Find where the given text appears and provide that cell's center as [x, y] coordinate. 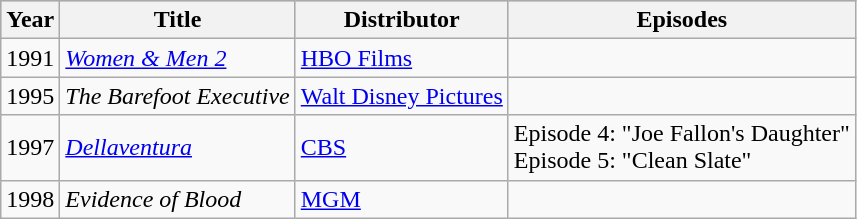
Title [178, 20]
1998 [30, 199]
Evidence of Blood [178, 199]
HBO Films [402, 58]
Dellaventura [178, 148]
1997 [30, 148]
1995 [30, 96]
Women & Men 2 [178, 58]
Episodes [682, 20]
The Barefoot Executive [178, 96]
CBS [402, 148]
Walt Disney Pictures [402, 96]
MGM [402, 199]
Year [30, 20]
Distributor [402, 20]
Episode 4: "Joe Fallon's Daughter"Episode 5: "Clean Slate" [682, 148]
1991 [30, 58]
